Return (X, Y) of the center of cell containing provided text 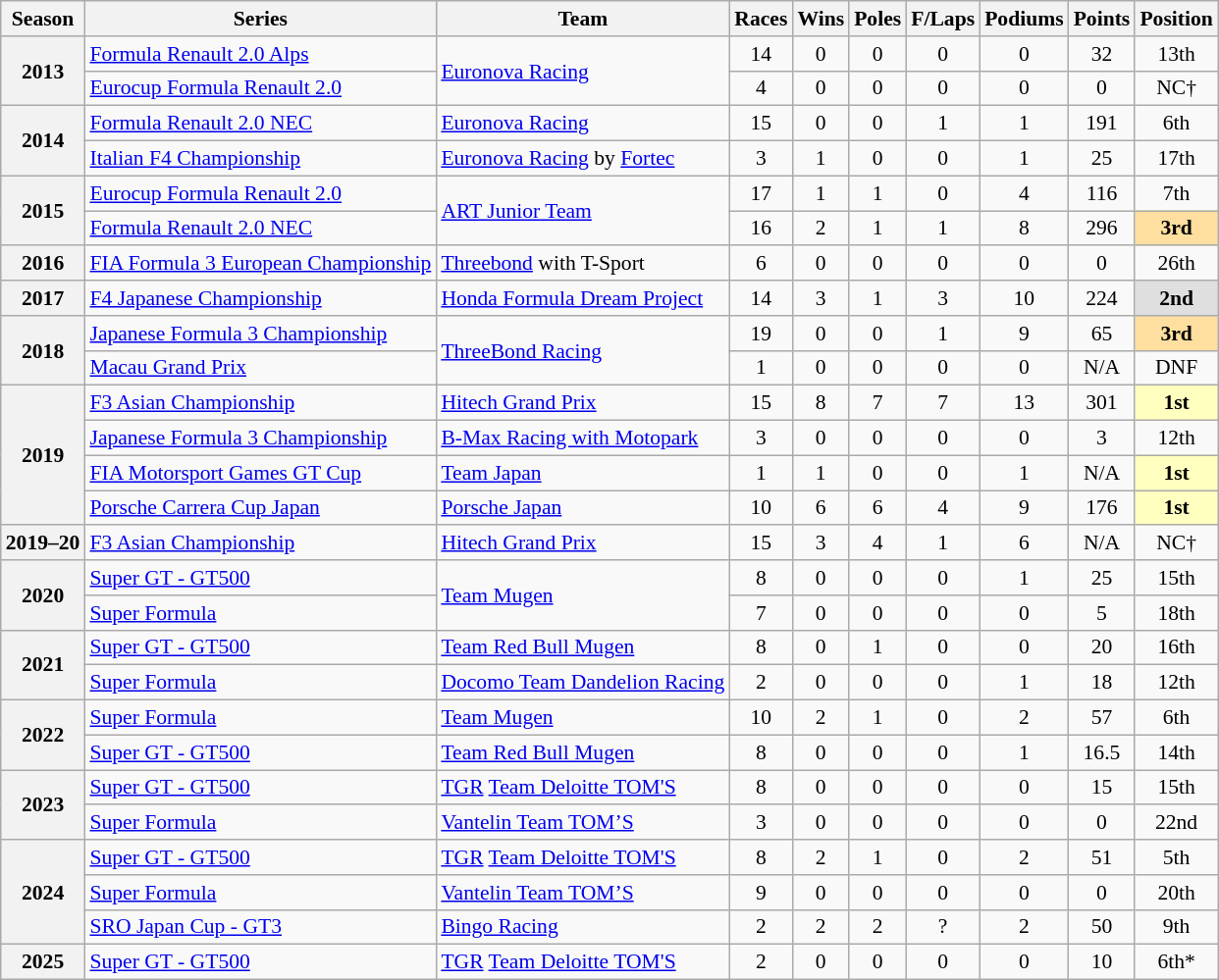
Poles (877, 19)
57 (1102, 718)
13th (1176, 54)
SRO Japan Cup - GT3 (260, 927)
Formula Renault 2.0 Alps (260, 54)
Porsche Japan (583, 508)
ThreeBond Racing (583, 351)
Team Japan (583, 473)
2020 (43, 594)
2015 (43, 210)
2017 (43, 298)
FIA Motorsport Games GT Cup (260, 473)
17 (761, 193)
2nd (1176, 298)
Wins (821, 19)
2018 (43, 351)
? (942, 927)
Macau Grand Prix (260, 368)
2013 (43, 71)
14th (1176, 752)
20th (1176, 893)
191 (1102, 124)
Honda Formula Dream Project (583, 298)
Threebond with T-Sport (583, 264)
Euronova Racing by Fortec (583, 159)
7th (1176, 193)
5th (1176, 857)
26th (1176, 264)
Season (43, 19)
FIA Formula 3 European Championship (260, 264)
Italian F4 Championship (260, 159)
2025 (43, 962)
Position (1176, 19)
18 (1102, 683)
Bingo Racing (583, 927)
2019 (43, 455)
Porsche Carrera Cup Japan (260, 508)
Races (761, 19)
2014 (43, 141)
116 (1102, 193)
Series (260, 19)
16 (761, 229)
2019–20 (43, 543)
2024 (43, 893)
22nd (1176, 823)
65 (1102, 334)
Team (583, 19)
B-Max Racing with Motopark (583, 438)
176 (1102, 508)
296 (1102, 229)
13 (1025, 403)
16th (1176, 647)
51 (1102, 857)
301 (1102, 403)
32 (1102, 54)
2022 (43, 736)
2021 (43, 665)
19 (761, 334)
2023 (43, 804)
20 (1102, 647)
16.5 (1102, 752)
6th* (1176, 962)
F4 Japanese Championship (260, 298)
F/Laps (942, 19)
50 (1102, 927)
9th (1176, 927)
Docomo Team Dandelion Racing (583, 683)
Points (1102, 19)
Podiums (1025, 19)
2016 (43, 264)
224 (1102, 298)
DNF (1176, 368)
17th (1176, 159)
18th (1176, 613)
5 (1102, 613)
ART Junior Team (583, 210)
